Identify which cell holds the provided text, then report its (x, y) central coordinate. 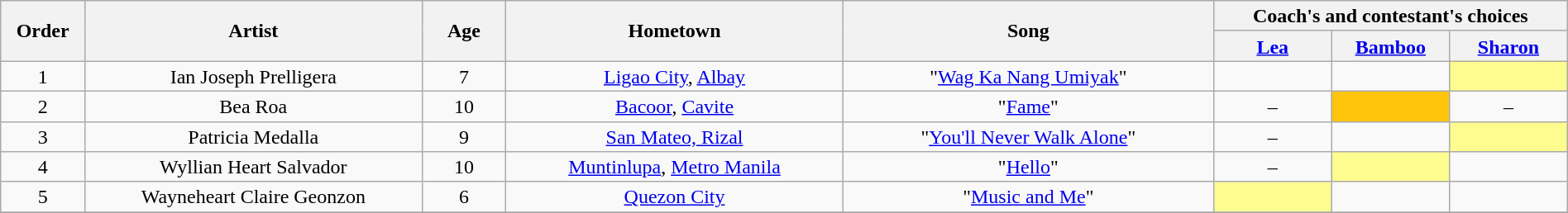
5 (43, 196)
"You'll Never Walk Alone" (1028, 137)
Sharon (1508, 46)
Artist (253, 31)
Bacoor, Cavite (675, 106)
Muntinlupa, Metro Manila (675, 167)
Bamboo (1391, 46)
Wyllian Heart Salvador (253, 167)
7 (464, 76)
Coach's and contestant's choices (1390, 17)
"Hello" (1028, 167)
4 (43, 167)
2 (43, 106)
Wayneheart Claire Geonzon (253, 196)
Ian Joseph Prelligera (253, 76)
Patricia Medalla (253, 137)
Bea Roa (253, 106)
"Music and Me" (1028, 196)
Ligao City, Albay (675, 76)
"Wag Ka Nang Umiyak" (1028, 76)
Lea (1272, 46)
3 (43, 137)
Song (1028, 31)
Age (464, 31)
Quezon City (675, 196)
9 (464, 137)
San Mateo, Rizal (675, 137)
Hometown (675, 31)
6 (464, 196)
"Fame" (1028, 106)
1 (43, 76)
Order (43, 31)
